Find where the given text appears and provide that cell's center as [X, Y] coordinate. 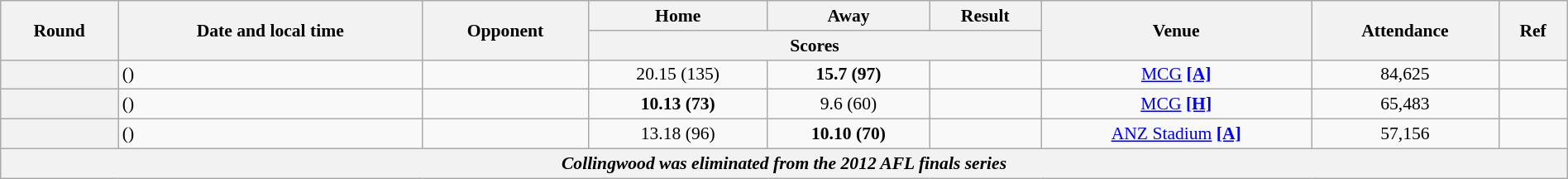
57,156 [1405, 134]
10.10 (70) [849, 134]
Attendance [1405, 30]
10.13 (73) [678, 104]
Opponent [506, 30]
65,483 [1405, 104]
15.7 (97) [849, 75]
MCG [A] [1176, 75]
Round [60, 30]
Collingwood was eliminated from the 2012 AFL finals series [784, 163]
Result [986, 16]
Scores [814, 46]
84,625 [1405, 75]
MCG [H] [1176, 104]
Home [678, 16]
Ref [1533, 30]
9.6 (60) [849, 104]
Venue [1176, 30]
ANZ Stadium [A] [1176, 134]
20.15 (135) [678, 75]
Date and local time [270, 30]
13.18 (96) [678, 134]
Away [849, 16]
